Find where the given text appears and provide that cell's center as [x, y] coordinate. 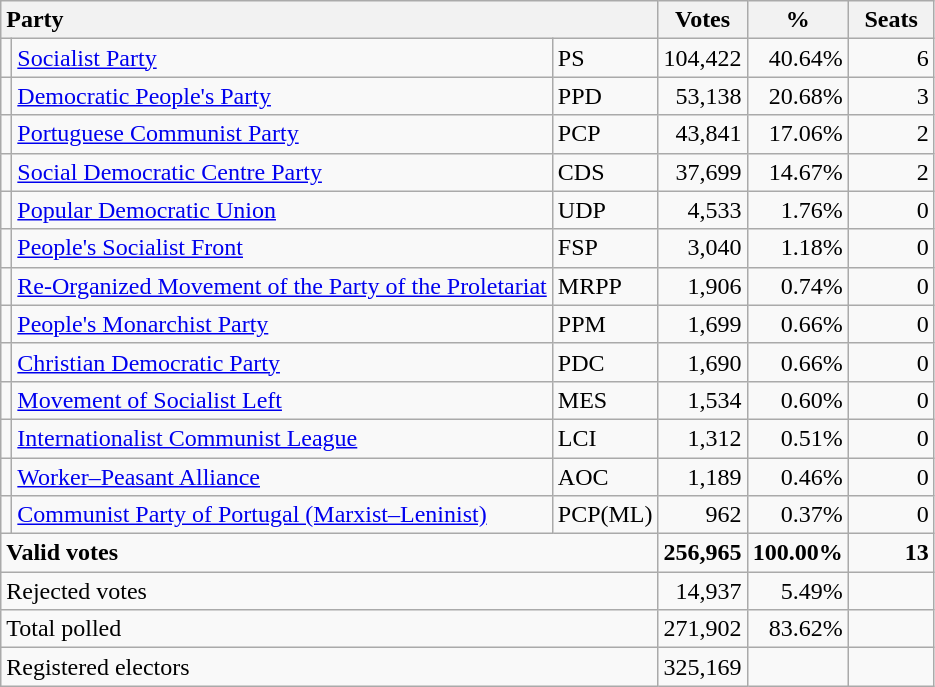
Seats [891, 20]
Communist Party of Portugal (Marxist–Leninist) [282, 515]
100.00% [798, 553]
1,312 [702, 438]
3 [891, 96]
CDS [605, 172]
1,906 [702, 286]
Socialist Party [282, 58]
53,138 [702, 96]
MES [605, 400]
LCI [605, 438]
43,841 [702, 134]
37,699 [702, 172]
0.74% [798, 286]
256,965 [702, 553]
1,690 [702, 362]
UDP [605, 210]
AOC [605, 477]
1,534 [702, 400]
3,040 [702, 248]
Movement of Socialist Left [282, 400]
40.64% [798, 58]
Total polled [330, 629]
4,533 [702, 210]
Popular Democratic Union [282, 210]
1.76% [798, 210]
Democratic People's Party [282, 96]
104,422 [702, 58]
Rejected votes [330, 591]
PDC [605, 362]
People's Socialist Front [282, 248]
83.62% [798, 629]
5.49% [798, 591]
% [798, 20]
6 [891, 58]
Registered electors [330, 667]
325,169 [702, 667]
Valid votes [330, 553]
Votes [702, 20]
PS [605, 58]
20.68% [798, 96]
1,189 [702, 477]
14.67% [798, 172]
FSP [605, 248]
14,937 [702, 591]
PCP [605, 134]
People's Monarchist Party [282, 324]
962 [702, 515]
Internationalist Communist League [282, 438]
0.46% [798, 477]
0.51% [798, 438]
PCP(ML) [605, 515]
Re-Organized Movement of the Party of the Proletariat [282, 286]
PPM [605, 324]
Party [330, 20]
271,902 [702, 629]
0.60% [798, 400]
Social Democratic Centre Party [282, 172]
Christian Democratic Party [282, 362]
Portuguese Communist Party [282, 134]
1,699 [702, 324]
Worker–Peasant Alliance [282, 477]
17.06% [798, 134]
MRPP [605, 286]
0.37% [798, 515]
1.18% [798, 248]
13 [891, 553]
PPD [605, 96]
